Detect which cell encompasses the target text, then output its [X, Y] center coordinate. 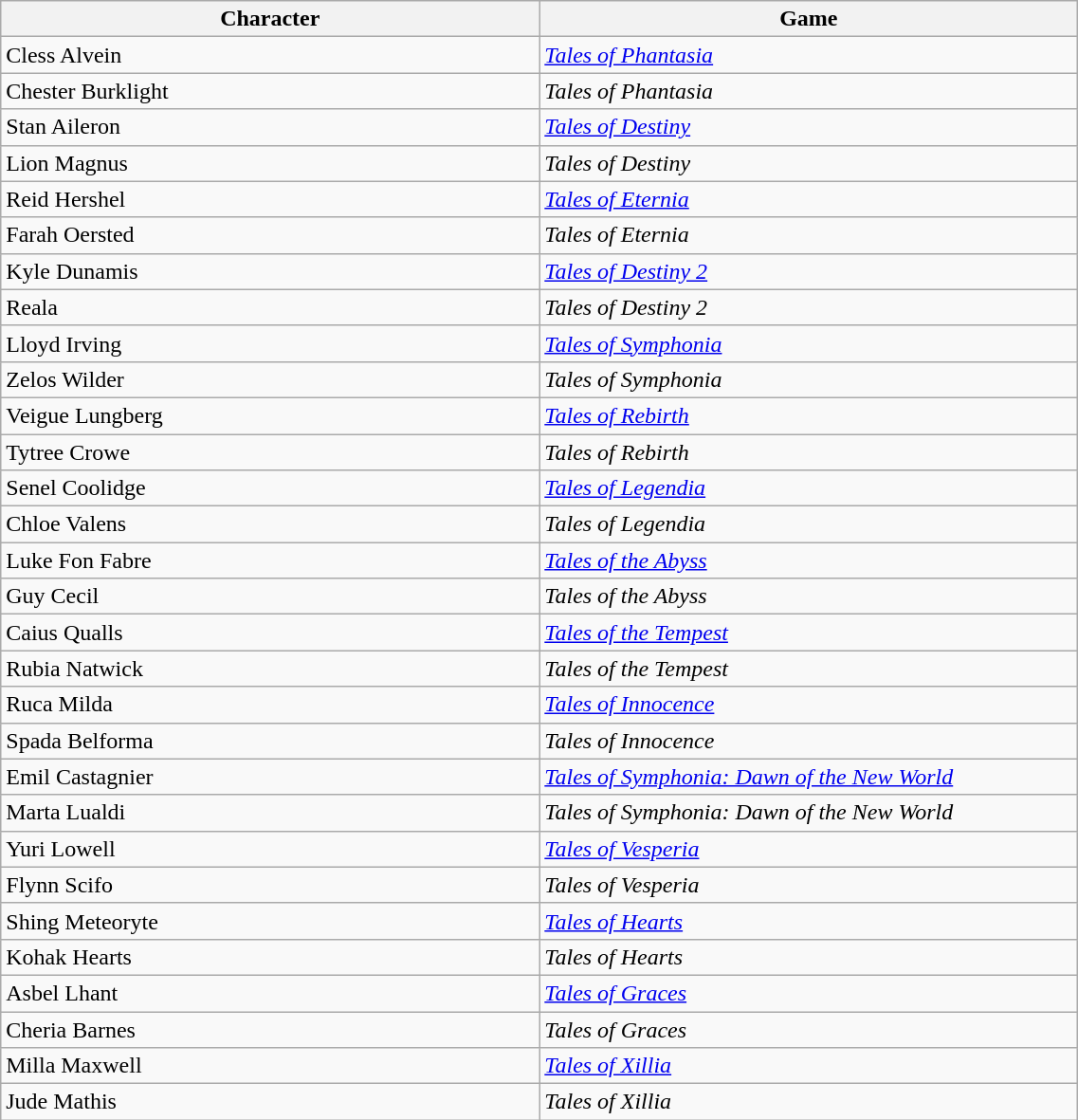
Stan Aileron [270, 127]
Lloyd Irving [270, 343]
Farah Oersted [270, 235]
Reid Hershel [270, 199]
Chester Burklight [270, 91]
Shing Meteoryte [270, 921]
Game [809, 19]
Cless Alvein [270, 55]
Luke Fon Fabre [270, 560]
Chloe Valens [270, 524]
Kohak Hearts [270, 957]
Reala [270, 307]
Asbel Lhant [270, 993]
Veigue Lungberg [270, 415]
Marta Lualdi [270, 813]
Jude Mathis [270, 1102]
Emil Castagnier [270, 777]
Milla Maxwell [270, 1066]
Yuri Lowell [270, 849]
Kyle Dunamis [270, 271]
Ruca Milda [270, 705]
Senel Coolidge [270, 488]
Spada Belforma [270, 741]
Zelos Wilder [270, 379]
Character [270, 19]
Flynn Scifo [270, 885]
Caius Qualls [270, 633]
Tytree Crowe [270, 452]
Lion Magnus [270, 163]
Rubia Natwick [270, 669]
Guy Cecil [270, 597]
Cheria Barnes [270, 1029]
